For the text-containing cell, return its midpoint in [X, Y] coordinate format. 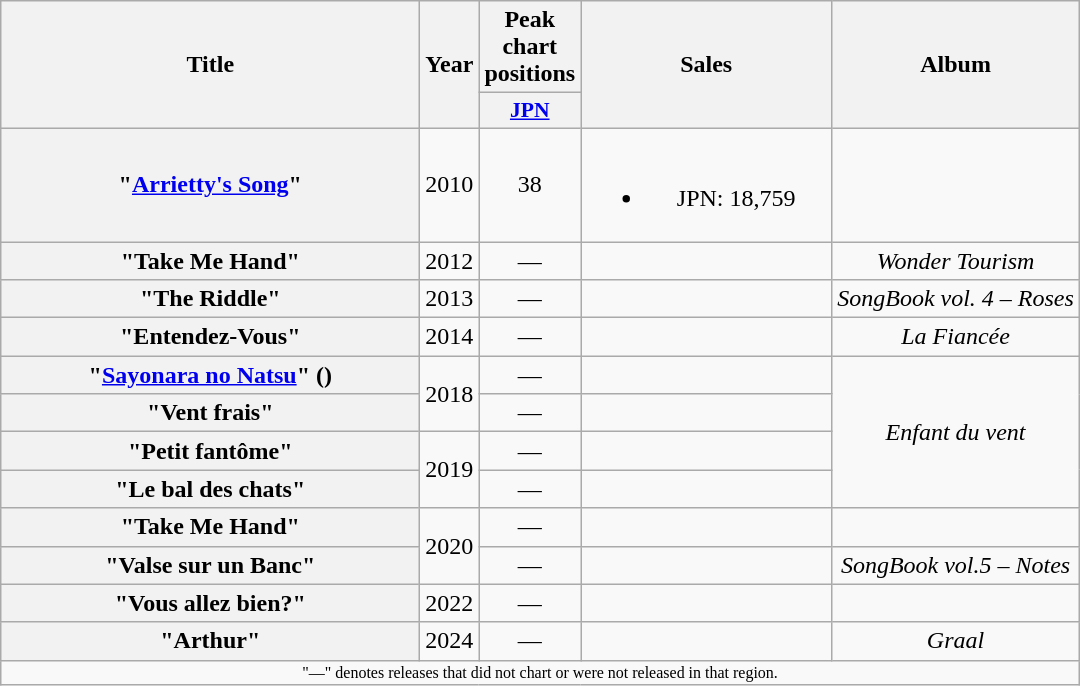
La Fiancée [956, 337]
"Le bal des chats" [210, 489]
2012 [450, 261]
2018 [450, 394]
"Petit fantôme" [210, 451]
JPN: 18,759 [706, 184]
"Arthur" [210, 641]
2014 [450, 337]
"Arrietty's Song" [210, 184]
Enfant du vent [956, 432]
"Valse sur un Banc" [210, 565]
2022 [450, 603]
"Entendez-Vous" [210, 337]
Title [210, 65]
SongBook vol. 4 – Roses [956, 299]
"The Riddle" [210, 299]
SongBook vol.5 – Notes [956, 565]
"Vous allez bien?" [210, 603]
Year [450, 65]
2019 [450, 470]
2024 [450, 641]
Peak chart positions [530, 47]
"Vent frais" [210, 413]
2010 [450, 184]
2020 [450, 546]
JPN [530, 111]
Wonder Tourism [956, 261]
Graal [956, 641]
"—" denotes releases that did not chart or were not released in that region. [540, 672]
Sales [706, 65]
Album [956, 65]
2013 [450, 299]
"Sayonara no Natsu" () [210, 375]
38 [530, 184]
